Return the (x, y) coordinate for the center point of the cell that contains the specified text.  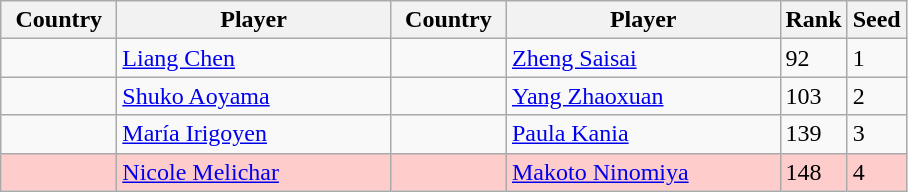
Rank (814, 20)
Liang Chen (254, 58)
Shuko Aoyama (254, 96)
139 (814, 134)
Paula Kania (643, 134)
103 (814, 96)
Yang Zhaoxuan (643, 96)
2 (876, 96)
92 (814, 58)
Seed (876, 20)
4 (876, 172)
148 (814, 172)
Nicole Melichar (254, 172)
3 (876, 134)
1 (876, 58)
Zheng Saisai (643, 58)
María Irigoyen (254, 134)
Makoto Ninomiya (643, 172)
